Return (X, Y) of the center of cell containing provided text 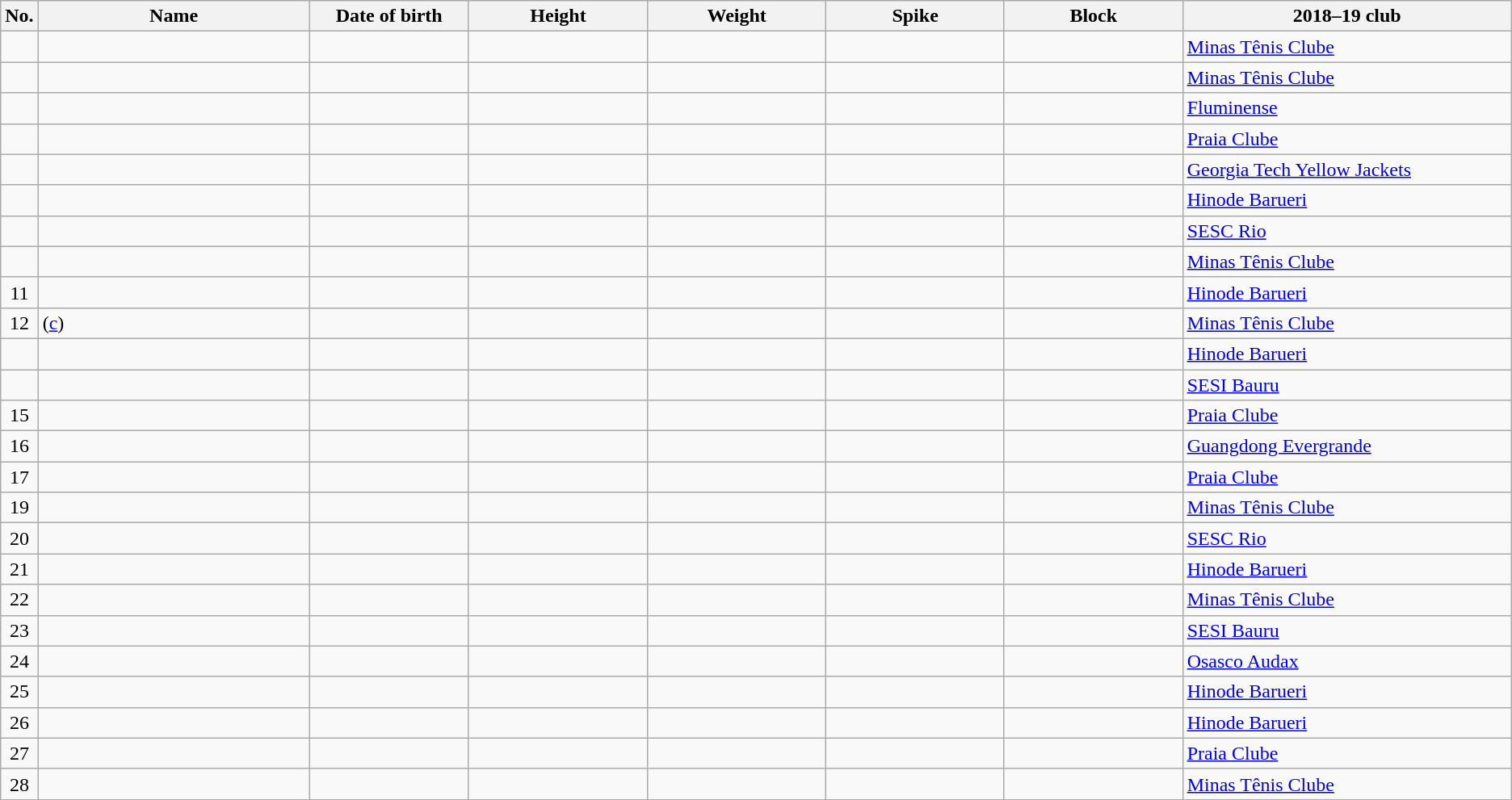
24 (19, 661)
16 (19, 446)
28 (19, 784)
(c) (174, 323)
Date of birth (389, 16)
Height (557, 16)
20 (19, 538)
26 (19, 723)
25 (19, 692)
21 (19, 569)
Spike (916, 16)
17 (19, 477)
Georgia Tech Yellow Jackets (1347, 170)
22 (19, 600)
Guangdong Evergrande (1347, 446)
No. (19, 16)
Block (1094, 16)
2018–19 club (1347, 16)
Weight (737, 16)
Osasco Audax (1347, 661)
27 (19, 753)
19 (19, 508)
Fluminense (1347, 108)
12 (19, 323)
11 (19, 292)
23 (19, 630)
15 (19, 416)
Name (174, 16)
